Scan for the cell matching the given text and deliver its (X, Y) coordinate at center. 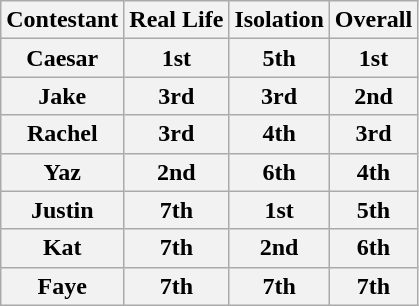
Faye (62, 286)
Jake (62, 96)
Caesar (62, 58)
Yaz (62, 172)
Kat (62, 248)
Rachel (62, 134)
Real Life (176, 20)
Contestant (62, 20)
Isolation (279, 20)
Justin (62, 210)
Overall (373, 20)
